Capture the cell that displays the provided text and extract its [X, Y] central coordinate. 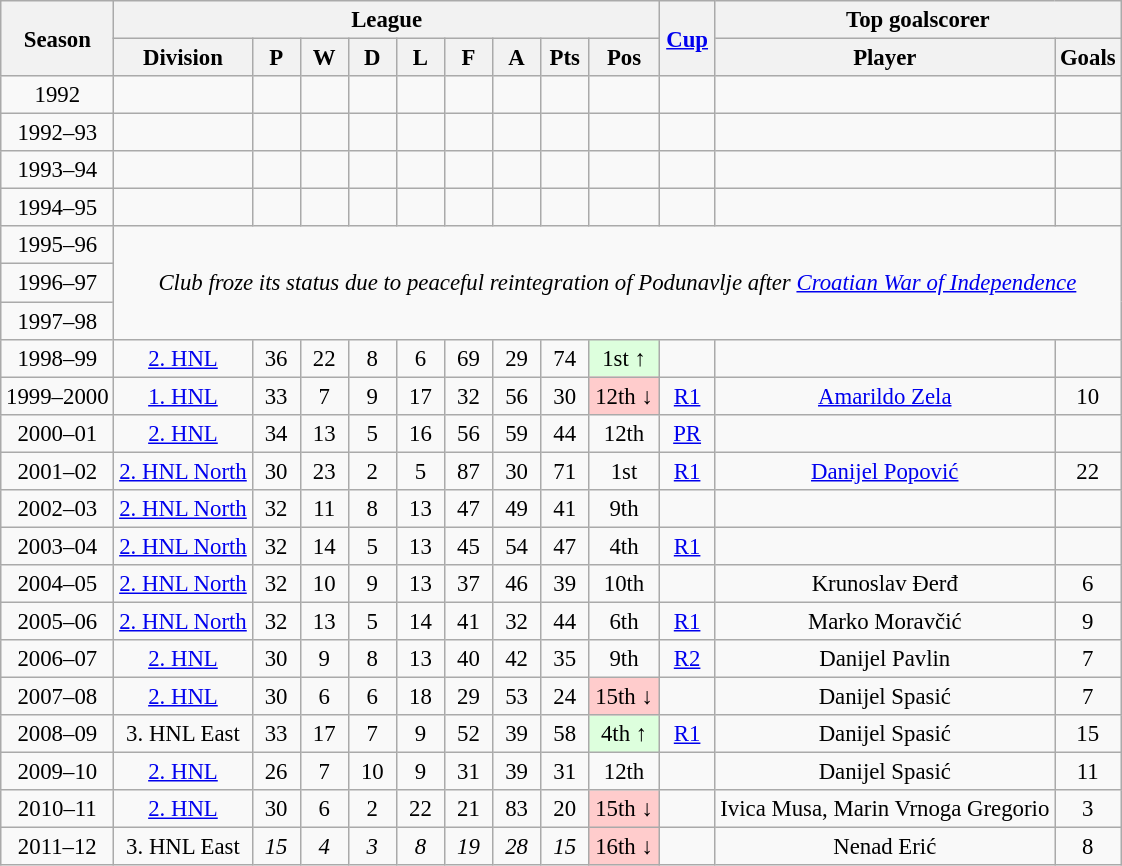
Danijel Pavlin [885, 659]
71 [565, 471]
69 [468, 358]
26 [276, 772]
4 [324, 847]
35 [565, 659]
Goals [1088, 58]
1999–2000 [58, 396]
52 [468, 734]
24 [565, 697]
1996–97 [58, 283]
2003–04 [58, 546]
Pts [565, 58]
1997–98 [58, 321]
Ivica Musa, Marin Vrnoga Gregorio [885, 809]
16 [420, 433]
Amarildo Zela [885, 396]
19 [468, 847]
2001–02 [58, 471]
37 [468, 584]
53 [517, 697]
Player [885, 58]
28 [517, 847]
2006–07 [58, 659]
Nenad Erić [885, 847]
58 [565, 734]
20 [565, 809]
A [517, 58]
2009–10 [58, 772]
2010–11 [58, 809]
2000–01 [58, 433]
1. HNL [183, 396]
W [324, 58]
42 [517, 659]
1992–93 [58, 133]
40 [468, 659]
R2 [687, 659]
Pos [624, 58]
23 [324, 471]
10th [624, 584]
2011–12 [58, 847]
F [468, 58]
36 [276, 358]
Season [58, 38]
D [372, 58]
59 [517, 433]
18 [420, 697]
League [386, 20]
1st ↑ [624, 358]
12th ↓ [624, 396]
PR [687, 433]
P [276, 58]
Division [183, 58]
1st [624, 471]
2008–09 [58, 734]
Top goalscorer [918, 20]
46 [517, 584]
Cup [687, 38]
Marko Moravčić [885, 621]
83 [517, 809]
Krunoslav Đerđ [885, 584]
Danijel Popović [885, 471]
2002–03 [58, 509]
74 [565, 358]
87 [468, 471]
L [420, 58]
21 [468, 809]
1994–95 [58, 208]
6th [624, 621]
4th [624, 546]
4th ↑ [624, 734]
2007–08 [58, 697]
Club froze its status due to peaceful reintegration of Podunavlje after Croatian War of Independence [618, 282]
49 [517, 509]
1992 [58, 95]
2005–06 [58, 621]
34 [276, 433]
1995–96 [58, 245]
45 [468, 546]
1993–94 [58, 170]
54 [517, 546]
1998–99 [58, 358]
2004–05 [58, 584]
16th ↓ [624, 847]
